For the text-containing cell, return its midpoint in (X, Y) coordinate format. 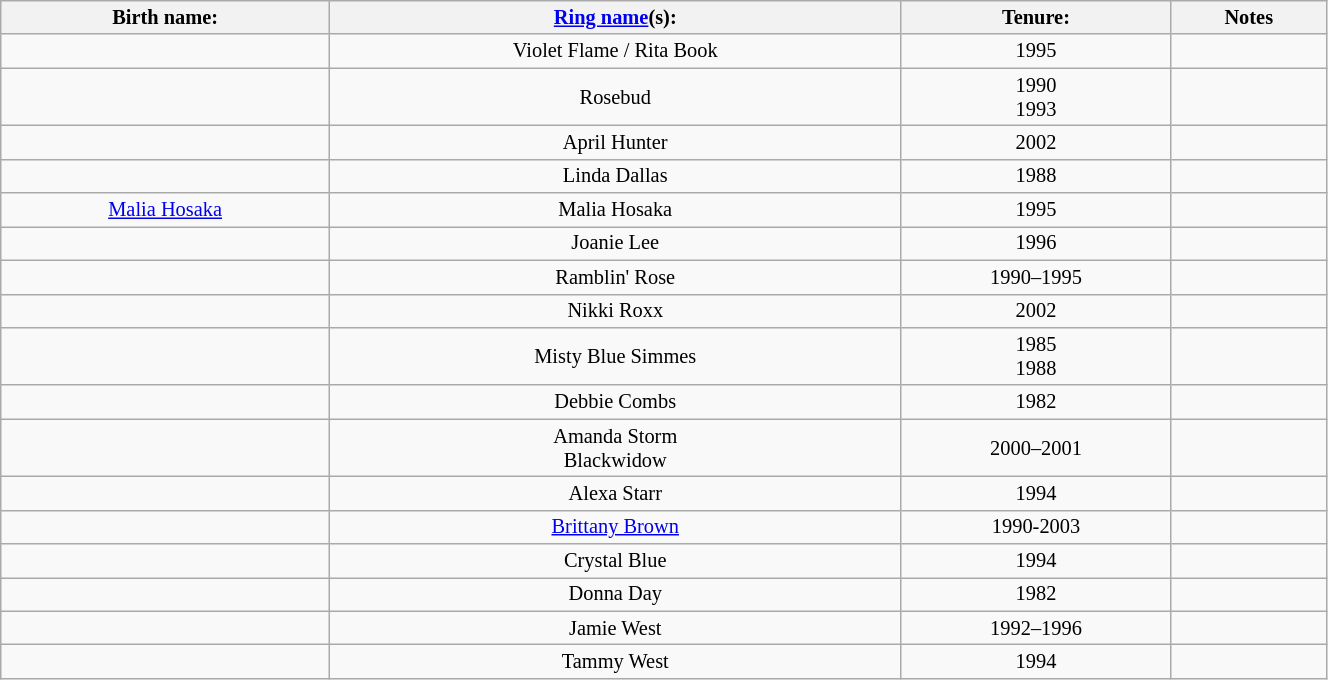
Debbie Combs (616, 402)
19851988 (1036, 356)
Ramblin' Rose (616, 277)
Notes (1248, 17)
1990–1995 (1036, 277)
April Hunter (616, 142)
Brittany Brown (616, 527)
Violet Flame / Rita Book (616, 51)
Joanie Lee (616, 243)
Birth name: (166, 17)
Nikki Roxx (616, 311)
Rosebud (616, 97)
Tenure: (1036, 17)
Donna Day (616, 594)
Jamie West (616, 628)
Crystal Blue (616, 561)
Tammy West (616, 661)
Misty Blue Simmes (616, 356)
Ring name(s): (616, 17)
19901993 (1036, 97)
Amanda StormBlackwidow (616, 448)
1990-2003 (1036, 527)
1996 (1036, 243)
1988 (1036, 176)
Alexa Starr (616, 493)
Linda Dallas (616, 176)
2000–2001 (1036, 448)
1992–1996 (1036, 628)
